For the text-containing cell, return its midpoint in [X, Y] coordinate format. 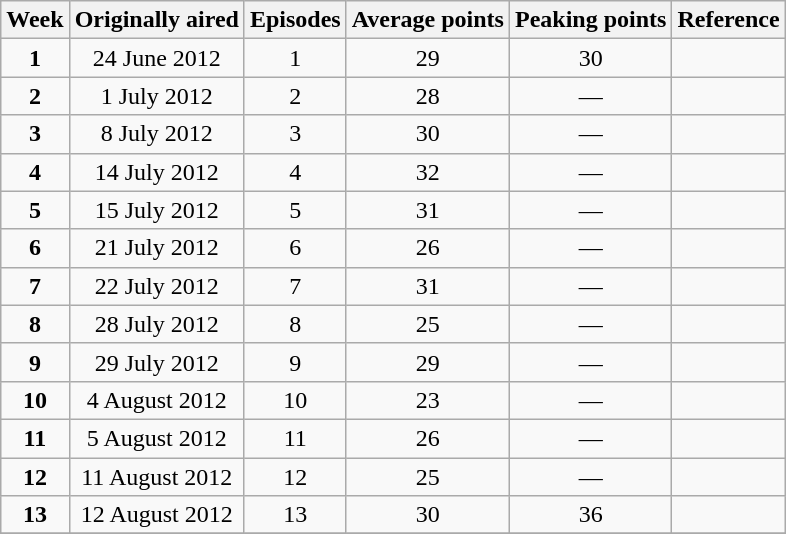
12 August 2012 [156, 515]
21 July 2012 [156, 248]
14 July 2012 [156, 172]
29 July 2012 [156, 362]
Average points [428, 20]
11 August 2012 [156, 477]
22 July 2012 [156, 286]
Episodes [295, 20]
1 July 2012 [156, 96]
32 [428, 172]
Peaking points [590, 20]
Reference [728, 20]
4 August 2012 [156, 400]
8 July 2012 [156, 134]
24 June 2012 [156, 58]
28 July 2012 [156, 324]
23 [428, 400]
28 [428, 96]
Originally aired [156, 20]
Week [35, 20]
36 [590, 515]
5 August 2012 [156, 438]
15 July 2012 [156, 210]
